Locate the cell with the specified text and output its [x, y] center coordinate. 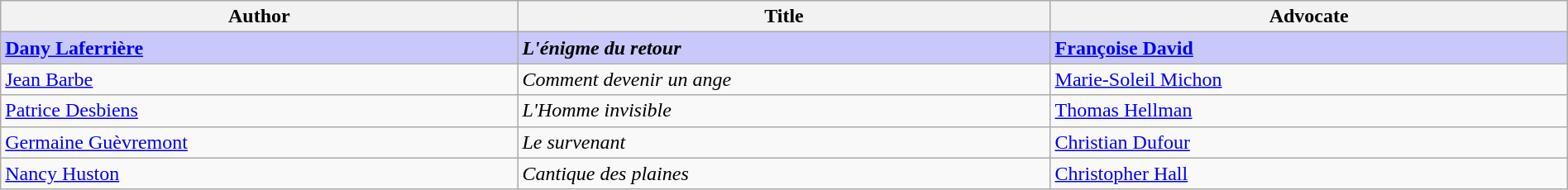
Title [784, 17]
Patrice Desbiens [260, 111]
Dany Laferrière [260, 48]
Christian Dufour [1308, 142]
L'énigme du retour [784, 48]
Jean Barbe [260, 79]
Author [260, 17]
Comment devenir un ange [784, 79]
Advocate [1308, 17]
Cantique des plaines [784, 173]
Nancy Huston [260, 173]
Christopher Hall [1308, 173]
Germaine Guèvremont [260, 142]
Le survenant [784, 142]
Marie-Soleil Michon [1308, 79]
Françoise David [1308, 48]
Thomas Hellman [1308, 111]
L'Homme invisible [784, 111]
